Return the (x, y) coordinate for the center point of the cell that contains the specified text.  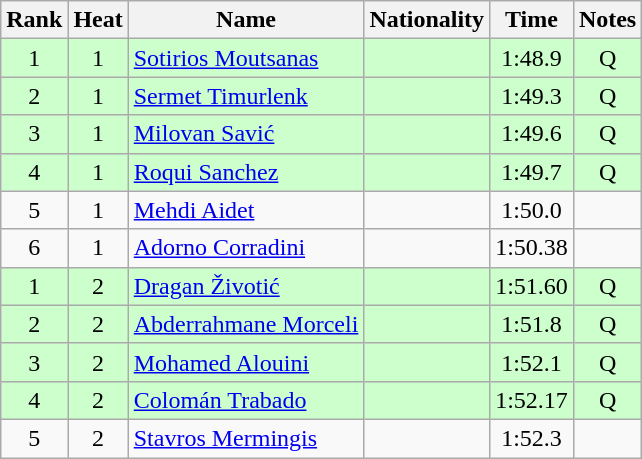
1:52.1 (532, 362)
Name (246, 20)
Notes (607, 20)
1:49.3 (532, 96)
Dragan Životić (246, 286)
1:51.8 (532, 324)
1:50.0 (532, 210)
1:52.17 (532, 400)
Colomán Trabado (246, 400)
Roqui Sanchez (246, 172)
1:52.3 (532, 438)
1:49.7 (532, 172)
1:49.6 (532, 134)
Milovan Savić (246, 134)
1:48.9 (532, 58)
Sotirios Moutsanas (246, 58)
6 (34, 248)
1:50.38 (532, 248)
Stavros Mermingis (246, 438)
Time (532, 20)
Adorno Corradini (246, 248)
Abderrahmane Morceli (246, 324)
Heat (98, 20)
Nationality (427, 20)
Rank (34, 20)
Sermet Timurlenk (246, 96)
Mohamed Alouini (246, 362)
Mehdi Aidet (246, 210)
1:51.60 (532, 286)
